Search for the cell housing the specified text and yield its [x, y] center coordinate. 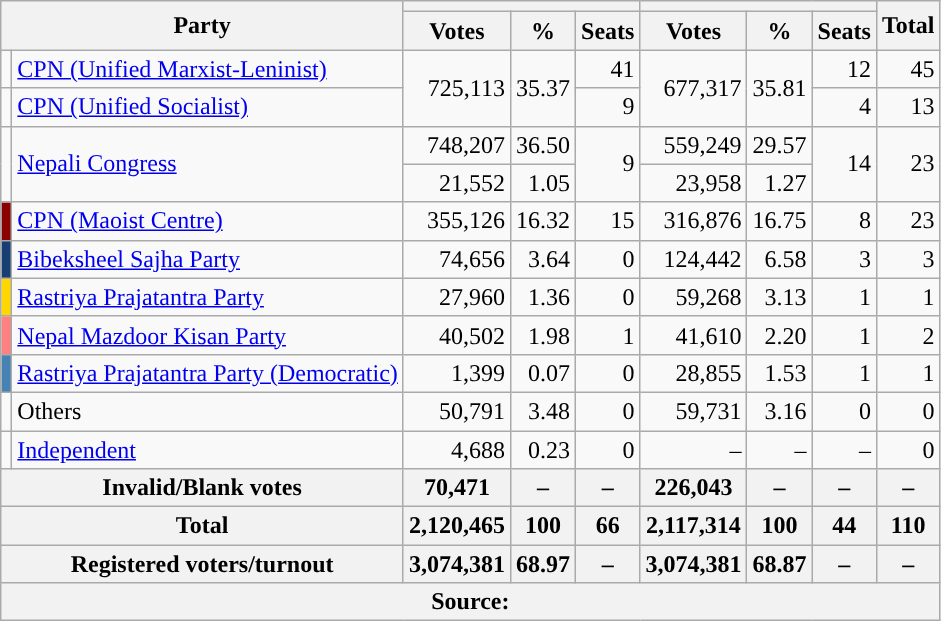
36.50 [542, 145]
3.13 [780, 297]
CPN (Maoist Centre) [208, 221]
Rastriya Prajatantra Party (Democratic) [208, 373]
Bibeksheel Sajha Party [208, 259]
559,249 [694, 145]
1.27 [780, 183]
Registered voters/turnout [202, 564]
1.53 [780, 373]
3.16 [780, 411]
Nepali Congress [208, 164]
1.98 [542, 335]
677,317 [694, 88]
8 [844, 221]
CPN (Unified Socialist) [208, 107]
Others [208, 411]
4 [844, 107]
725,113 [456, 88]
35.81 [780, 88]
2,117,314 [694, 526]
13 [908, 107]
4,688 [456, 449]
Source: [470, 602]
Independent [208, 449]
29.57 [780, 145]
66 [608, 526]
1.36 [542, 297]
2 [908, 335]
110 [908, 526]
0.23 [542, 449]
44 [844, 526]
35.37 [542, 88]
41 [608, 69]
23,958 [694, 183]
3.64 [542, 259]
Nepal Mazdoor Kisan Party [208, 335]
68.87 [780, 564]
1,399 [456, 373]
Party [202, 26]
748,207 [456, 145]
50,791 [456, 411]
27,960 [456, 297]
14 [844, 164]
41,610 [694, 335]
0.07 [542, 373]
Invalid/Blank votes [202, 488]
6.58 [780, 259]
2,120,465 [456, 526]
Rastriya Prajatantra Party [208, 297]
16.32 [542, 221]
45 [908, 69]
15 [608, 221]
3.48 [542, 411]
59,731 [694, 411]
21,552 [456, 183]
316,876 [694, 221]
74,656 [456, 259]
16.75 [780, 221]
226,043 [694, 488]
59,268 [694, 297]
12 [844, 69]
70,471 [456, 488]
CPN (Unified Marxist-Leninist) [208, 69]
28,855 [694, 373]
124,442 [694, 259]
68.97 [542, 564]
355,126 [456, 221]
1.05 [542, 183]
2.20 [780, 335]
40,502 [456, 335]
